Pinpoint the cell where the given text exists, returning its [X, Y] midpoint coordinate. 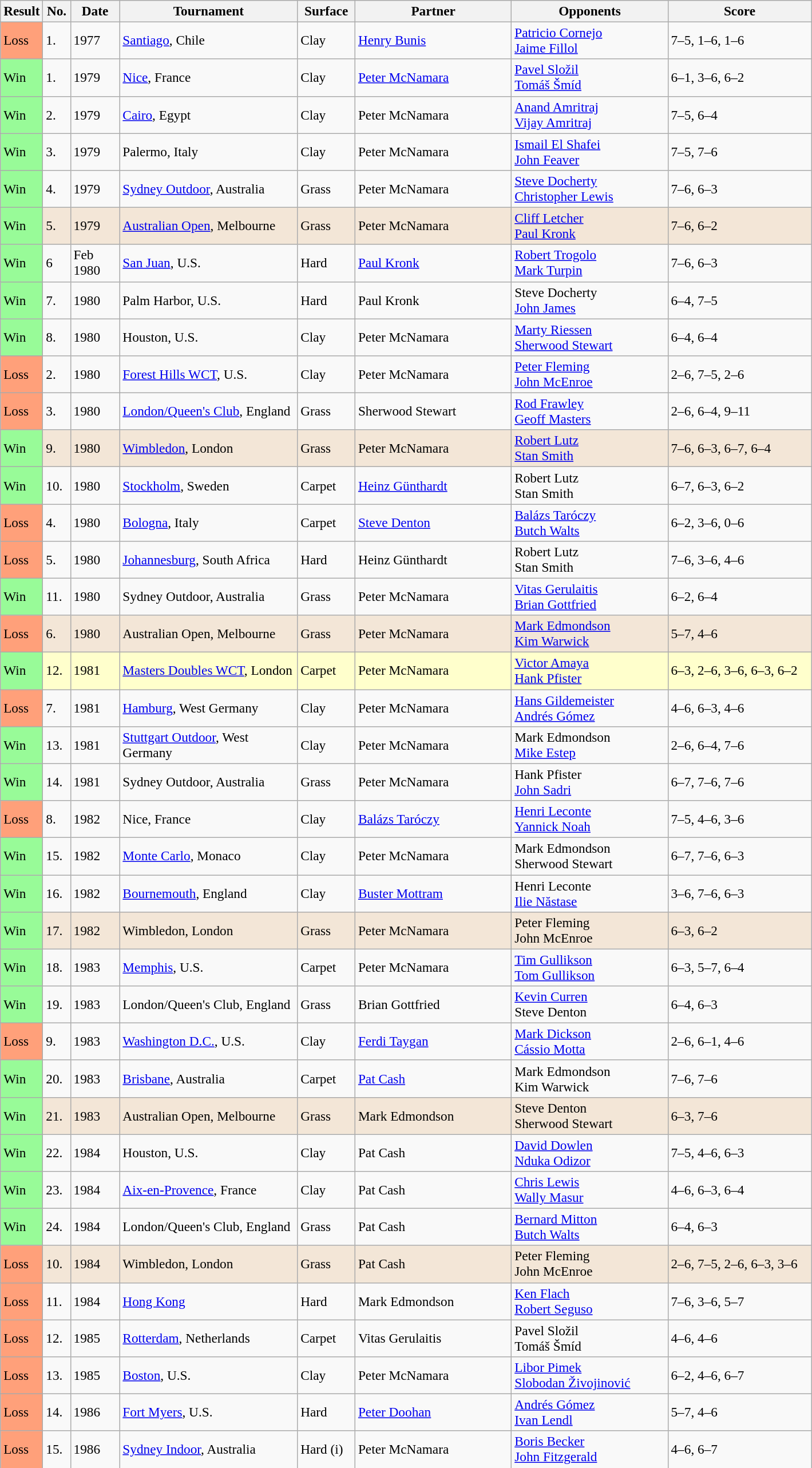
Ken Flach Robert Seguso [589, 1301]
4–6, 6–7 [739, 1449]
Monte Carlo, Monaco [208, 856]
1977 [95, 40]
23. [57, 1189]
Cliff Letcher Paul Kronk [589, 225]
Hard (i) [326, 1449]
6–3, 6–2 [739, 931]
Robert Trogolo Mark Turpin [589, 263]
Washington D.C., U.S. [208, 1042]
Partner [434, 11]
4–6, 4–6 [739, 1338]
Patricio Cornejo Jaime Fillol [589, 40]
Steve Denton [434, 522]
3–6, 7–6, 6–3 [739, 893]
6–3, 2–6, 3–6, 6–3, 6–2 [739, 671]
Brian Gottfried [434, 1004]
Steve Denton Sherwood Stewart [589, 1116]
Tournament [208, 11]
6–7, 6–3, 6–2 [739, 485]
Cairo, Egypt [208, 114]
6–2, 3–6, 0–6 [739, 522]
Santiago, Chile [208, 40]
4–6, 6–3, 6–4 [739, 1189]
Fort Myers, U.S. [208, 1412]
Sydney Indoor, Australia [208, 1449]
Kevin Curren Steve Denton [589, 1004]
6–3, 5–7, 6–4 [739, 967]
7–6, 3–6, 5–7 [739, 1301]
San Juan, U.S. [208, 263]
7–5, 7–6 [739, 151]
Rotterdam, Netherlands [208, 1338]
Buster Mottram [434, 893]
Masters Doubles WCT, London [208, 671]
6–7, 7–6, 7–6 [739, 782]
Hamburg, West Germany [208, 707]
7–6, 6–3, 6–7, 6–4 [739, 449]
22. [57, 1153]
Marty Riessen Sherwood Stewart [589, 337]
7–5, 1–6, 1–6 [739, 40]
6–4, 6–4 [739, 337]
Vitas Gerulaitis Brian Gottfried [589, 596]
Mark Dickson Cássio Motta [589, 1042]
Steve Docherty Christopher Lewis [589, 189]
Memphis, U.S. [208, 967]
7–6, 7–6 [739, 1078]
Bournemouth, England [208, 893]
7–6, 6–2 [739, 225]
6 [57, 263]
Brisbane, Australia [208, 1078]
Tim Gullikson Tom Gullikson [589, 967]
Score [739, 11]
Stuttgart Outdoor, West Germany [208, 745]
Peter Doohan [434, 1412]
6–1, 3–6, 6–2 [739, 78]
17. [57, 931]
4–6, 6–3, 4–6 [739, 707]
2–6, 6–4, 7–6 [739, 745]
16. [57, 893]
Result [22, 11]
Surface [326, 11]
Ismail El Shafei John Feaver [589, 151]
7–5, 6–4 [739, 114]
Bernard Mitton Butch Walts [589, 1227]
6–7, 7–6, 6–3 [739, 856]
Anand Amritraj Vijay Amritraj [589, 114]
6–3, 7–6 [739, 1116]
2–6, 6–4, 9–11 [739, 411]
7–5, 4–6, 6–3 [739, 1153]
18. [57, 967]
2–6, 7–5, 2–6, 6–3, 3–6 [739, 1264]
Boston, U.S. [208, 1375]
Henri Leconte Ilie Năstase [589, 893]
Bologna, Italy [208, 522]
No. [57, 11]
2–6, 6–1, 4–6 [739, 1042]
Chris Lewis Wally Masur [589, 1189]
24. [57, 1227]
David Dowlen Nduka Odizor [589, 1153]
Henry Bunis [434, 40]
Palermo, Italy [208, 151]
19. [57, 1004]
6–2, 6–4 [739, 596]
20. [57, 1078]
Boris Becker John Fitzgerald [589, 1449]
Hank Pfister John Sadri [589, 782]
Johannesburg, South Africa [208, 560]
Opponents [589, 11]
Date [95, 11]
Forest Hills WCT, U.S. [208, 374]
Libor Pimek Slobodan Živojinović [589, 1375]
Hong Kong [208, 1301]
Balázs Taróczy Butch Walts [589, 522]
Mark Edmondson Mike Estep [589, 745]
Aix-en-Provence, France [208, 1189]
Steve Docherty John James [589, 300]
Mark Edmondson Sherwood Stewart [589, 856]
6–2, 4–6, 6–7 [739, 1375]
Andrés Gómez Ivan Lendl [589, 1412]
6. [57, 634]
Stockholm, Sweden [208, 485]
21. [57, 1116]
Henri Leconte Yannick Noah [589, 818]
Feb 1980 [95, 263]
2–6, 7–5, 2–6 [739, 374]
Palm Harbor, U.S. [208, 300]
Vitas Gerulaitis [434, 1338]
7–5, 4–6, 3–6 [739, 818]
Rod Frawley Geoff Masters [589, 411]
7–6, 3–6, 4–6 [739, 560]
Hans Gildemeister Andrés Gómez [589, 707]
6–4, 7–5 [739, 300]
Ferdi Taygan [434, 1042]
Balázs Taróczy [434, 818]
Victor Amaya Hank Pfister [589, 671]
Sherwood Stewart [434, 411]
